Return the [X, Y] coordinate for the center point of the cell that contains the specified text.  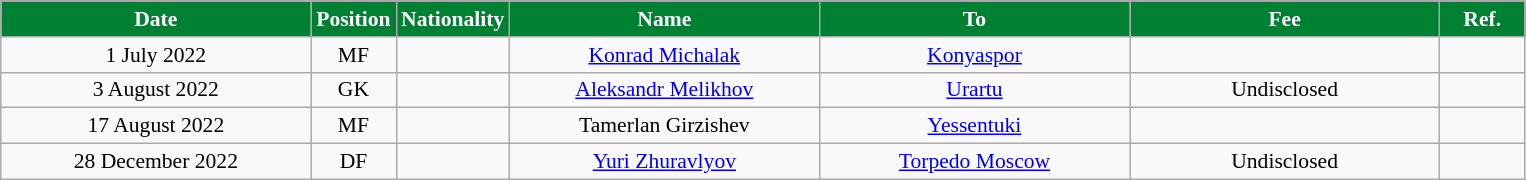
Position [354, 19]
3 August 2022 [156, 90]
Aleksandr Melikhov [664, 90]
Fee [1285, 19]
Konrad Michalak [664, 55]
GK [354, 90]
17 August 2022 [156, 126]
To [974, 19]
Konyaspor [974, 55]
Tamerlan Girzishev [664, 126]
28 December 2022 [156, 162]
Torpedo Moscow [974, 162]
Name [664, 19]
1 July 2022 [156, 55]
Date [156, 19]
Yessentuki [974, 126]
Nationality [452, 19]
Urartu [974, 90]
DF [354, 162]
Ref. [1482, 19]
Yuri Zhuravlyov [664, 162]
